Output the [X, Y] coordinate of the center of the cell containing the given text.  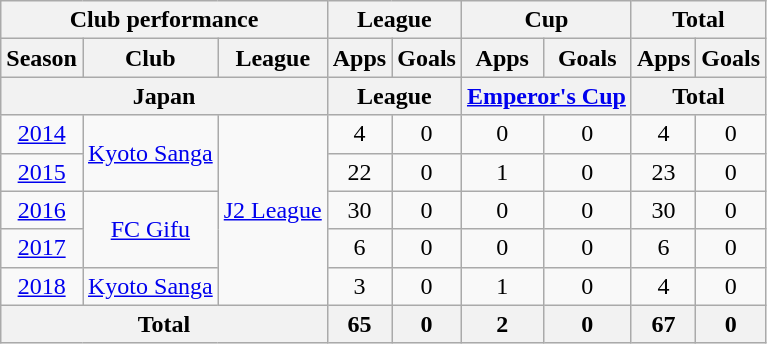
Season [42, 58]
2018 [42, 286]
2017 [42, 248]
22 [359, 172]
Emperor's Cup [546, 96]
2016 [42, 210]
2015 [42, 172]
Club [150, 58]
3 [359, 286]
2 [502, 324]
FC Gifu [150, 229]
Club performance [164, 20]
65 [359, 324]
2014 [42, 134]
Cup [546, 20]
Japan [164, 96]
23 [663, 172]
J2 League [272, 210]
67 [663, 324]
